For the text-containing cell, return its midpoint in [X, Y] coordinate format. 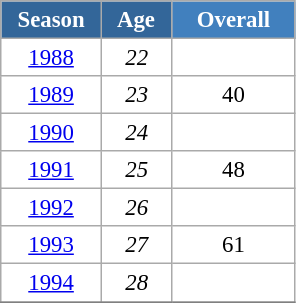
61 [234, 245]
40 [234, 95]
28 [136, 283]
Season [52, 20]
1993 [52, 245]
23 [136, 95]
1989 [52, 95]
1991 [52, 170]
27 [136, 245]
Age [136, 20]
22 [136, 58]
24 [136, 133]
25 [136, 170]
26 [136, 208]
1990 [52, 133]
1992 [52, 208]
1994 [52, 283]
Overall [234, 20]
48 [234, 170]
1988 [52, 58]
